Identify which cell holds the provided text, then report its [X, Y] central coordinate. 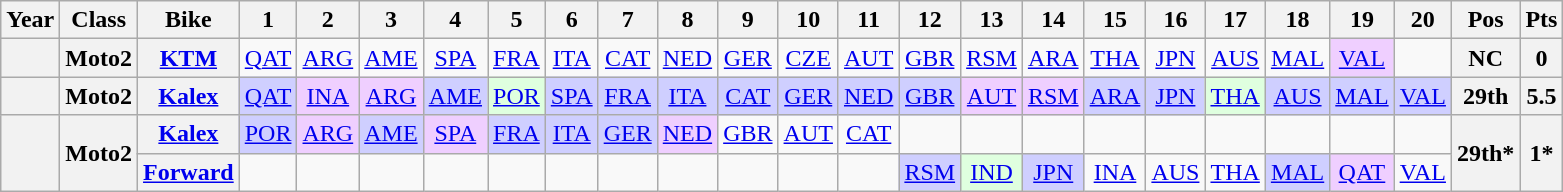
Class [99, 20]
CZE [808, 58]
12 [930, 20]
6 [572, 20]
19 [1362, 20]
20 [1422, 20]
11 [868, 20]
1* [1542, 153]
Pos [1485, 20]
KTM [189, 58]
7 [628, 20]
14 [1053, 20]
9 [748, 20]
29th [1485, 96]
4 [455, 20]
18 [1297, 20]
NC [1485, 58]
29th* [1485, 153]
Year [30, 20]
3 [391, 20]
IND [992, 172]
1 [268, 20]
5.5 [1542, 96]
2 [328, 20]
5 [517, 20]
Pts [1542, 20]
8 [687, 20]
Bike [189, 20]
16 [1176, 20]
10 [808, 20]
13 [992, 20]
17 [1235, 20]
0 [1542, 58]
Forward [189, 172]
15 [1115, 20]
